Locate the cell with the specified text and output its [x, y] center coordinate. 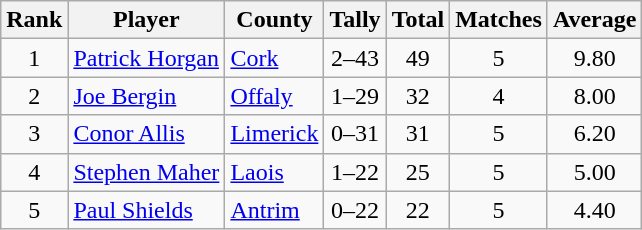
6.20 [594, 134]
2–43 [355, 58]
Joe Bergin [146, 96]
5.00 [594, 172]
Average [594, 20]
Tally [355, 20]
49 [418, 58]
Patrick Horgan [146, 58]
22 [418, 210]
31 [418, 134]
Total [418, 20]
0–31 [355, 134]
Conor Allis [146, 134]
Limerick [274, 134]
Paul Shields [146, 210]
2 [34, 96]
0–22 [355, 210]
1–29 [355, 96]
Player [146, 20]
Offaly [274, 96]
County [274, 20]
32 [418, 96]
Laois [274, 172]
Matches [499, 20]
1 [34, 58]
9.80 [594, 58]
8.00 [594, 96]
4.40 [594, 210]
3 [34, 134]
1–22 [355, 172]
Stephen Maher [146, 172]
25 [418, 172]
Antrim [274, 210]
Cork [274, 58]
Rank [34, 20]
